Output the (x, y) coordinate of the center of the cell containing the given text.  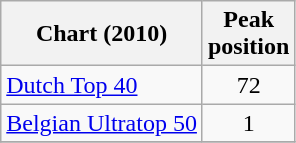
1 (248, 123)
Chart (2010) (102, 34)
Belgian Ultratop 50 (102, 123)
72 (248, 85)
Dutch Top 40 (102, 85)
Peakposition (248, 34)
